Pinpoint the cell where the given text exists, returning its (X, Y) midpoint coordinate. 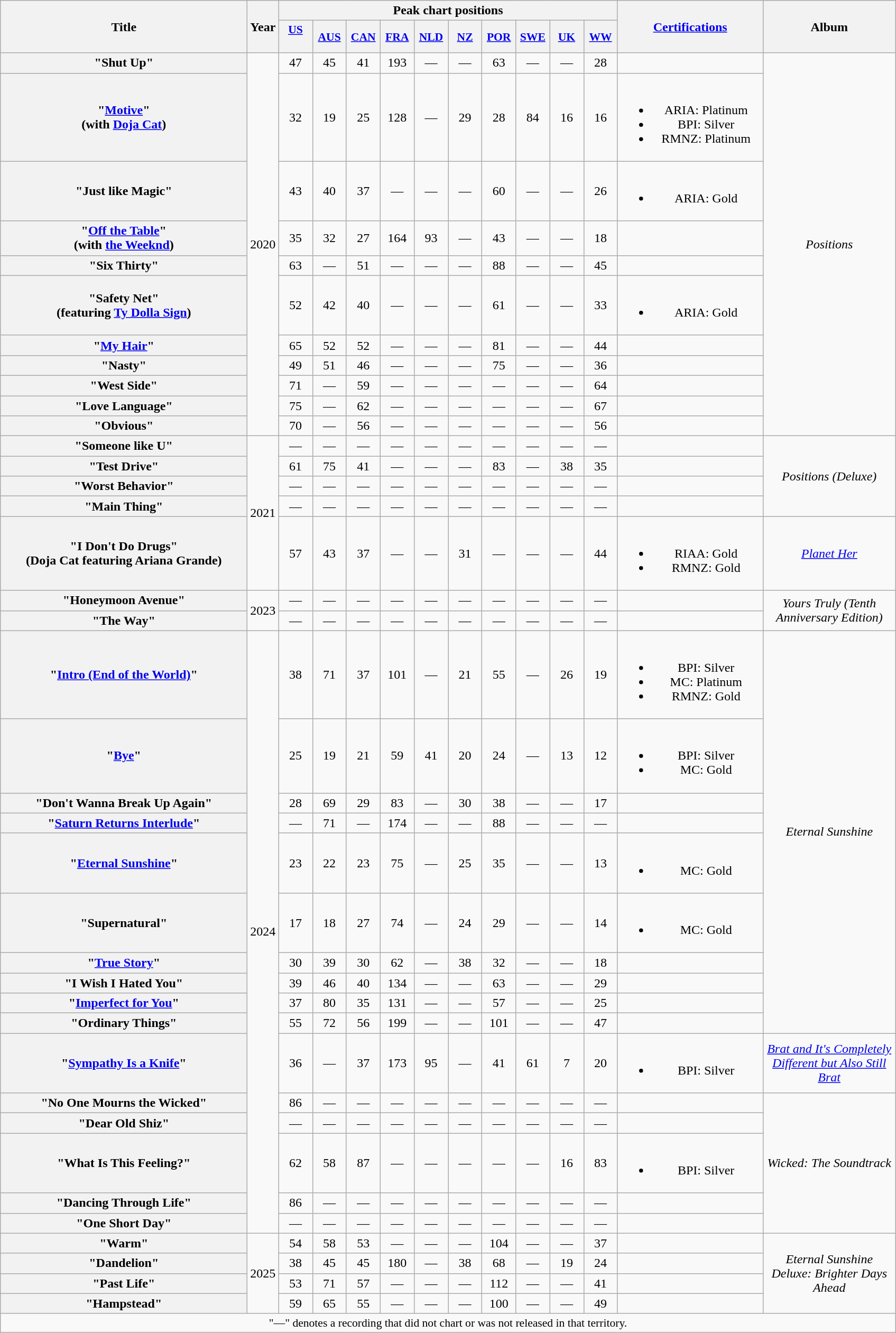
Title (124, 26)
"My Hair" (124, 345)
134 (397, 983)
"Motive"(with Doja Cat) (124, 117)
31 (465, 553)
33 (601, 306)
Planet Her (829, 553)
131 (397, 1003)
"Supernatural" (124, 923)
"Main Thing" (124, 506)
"One Short Day" (124, 1223)
BPI: SilverMC: Gold (690, 756)
"Honeymoon Avenue" (124, 600)
14 (601, 923)
67 (601, 405)
"Nasty" (124, 365)
Certifications (690, 26)
"Worst Behavior" (124, 486)
12 (601, 756)
54 (295, 1243)
"Intro (End of the World)" (124, 674)
"Safety Net"(featuring Ty Dolla Sign) (124, 306)
"Six Thirty" (124, 265)
193 (397, 63)
104 (499, 1243)
Peak chart positions (448, 11)
AUS (329, 37)
ARIA: PlatinumBPI: SilverRMNZ: Platinum (690, 117)
2025 (263, 1273)
"Dandelion" (124, 1263)
BPI: SilverMC: PlatinumRMNZ: Gold (690, 674)
POR (499, 37)
"What Is This Feeling?" (124, 1163)
RIAA: GoldRMNZ: Gold (690, 553)
"Dancing Through Life" (124, 1203)
Year (263, 26)
"I Wish I Hated You" (124, 983)
"Sympathy Is a Knife" (124, 1063)
128 (397, 117)
NZ (465, 37)
95 (431, 1063)
93 (431, 238)
"Saturn Returns Interlude" (124, 823)
"Hampstead" (124, 1303)
2021 (263, 513)
Positions (829, 244)
60 (499, 191)
"—" denotes a recording that did not chart or was not released in that territory. (448, 1323)
100 (499, 1303)
"West Side" (124, 385)
"Shut Up" (124, 63)
FRA (397, 37)
Yours Truly (Tenth Anniversary Edition) (829, 610)
Positions (Deluxe) (829, 476)
"Warm" (124, 1243)
WW (601, 37)
CAN (363, 37)
74 (397, 923)
"True Story" (124, 962)
Wicked: The Soundtrack (829, 1163)
81 (499, 345)
84 (533, 117)
UK (567, 37)
Brat and It's Completely Different but Also Still Brat (829, 1063)
199 (397, 1023)
"The Way" (124, 621)
2024 (263, 932)
173 (397, 1063)
"I Don't Do Drugs"(Doja Cat featuring Ariana Grande) (124, 553)
"Just like Magic" (124, 191)
70 (295, 426)
80 (329, 1003)
NLD (431, 37)
"Ordinary Things" (124, 1023)
"Test Drive" (124, 466)
68 (499, 1263)
US (295, 37)
"Off the Table"(with the Weeknd) (124, 238)
7 (567, 1063)
42 (329, 306)
"Past Life" (124, 1283)
"Eternal Sunshine" (124, 863)
"Obvious" (124, 426)
"Love Language" (124, 405)
"Imperfect for You" (124, 1003)
72 (329, 1023)
SWE (533, 37)
Album (829, 26)
"Someone like U" (124, 446)
180 (397, 1263)
2020 (263, 244)
69 (329, 803)
"Don't Wanna Break Up Again" (124, 803)
22 (329, 863)
"Bye" (124, 756)
Eternal Sunshine Deluxe: Brighter Days Ahead (829, 1273)
64 (601, 385)
Eternal Sunshine (829, 832)
"Dear Old Shiz" (124, 1123)
112 (499, 1283)
2023 (263, 610)
"No One Mourns the Wicked" (124, 1103)
87 (363, 1163)
174 (397, 823)
164 (397, 238)
